From the cell containing the given text, extract its center point as [x, y] coordinate. 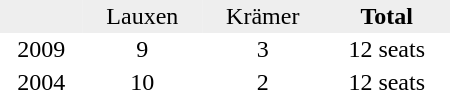
Total [386, 16]
2009 [42, 50]
9 [142, 50]
Krämer [262, 16]
3 [262, 50]
Lauxen [142, 16]
12 seats [386, 50]
